Find where the given text appears and provide that cell's center as (X, Y) coordinate. 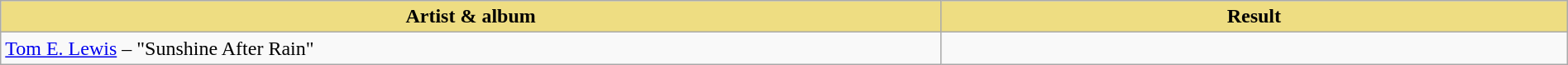
Artist & album (471, 17)
Result (1254, 17)
Tom E. Lewis – "Sunshine After Rain" (471, 48)
